For the text-containing cell, return its midpoint in (X, Y) coordinate format. 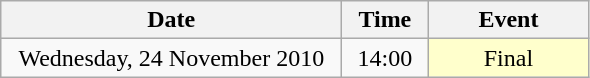
Time (385, 20)
Date (172, 20)
14:00 (385, 58)
Final (508, 58)
Wednesday, 24 November 2010 (172, 58)
Event (508, 20)
